Output the (X, Y) coordinate of the center of the cell containing the given text.  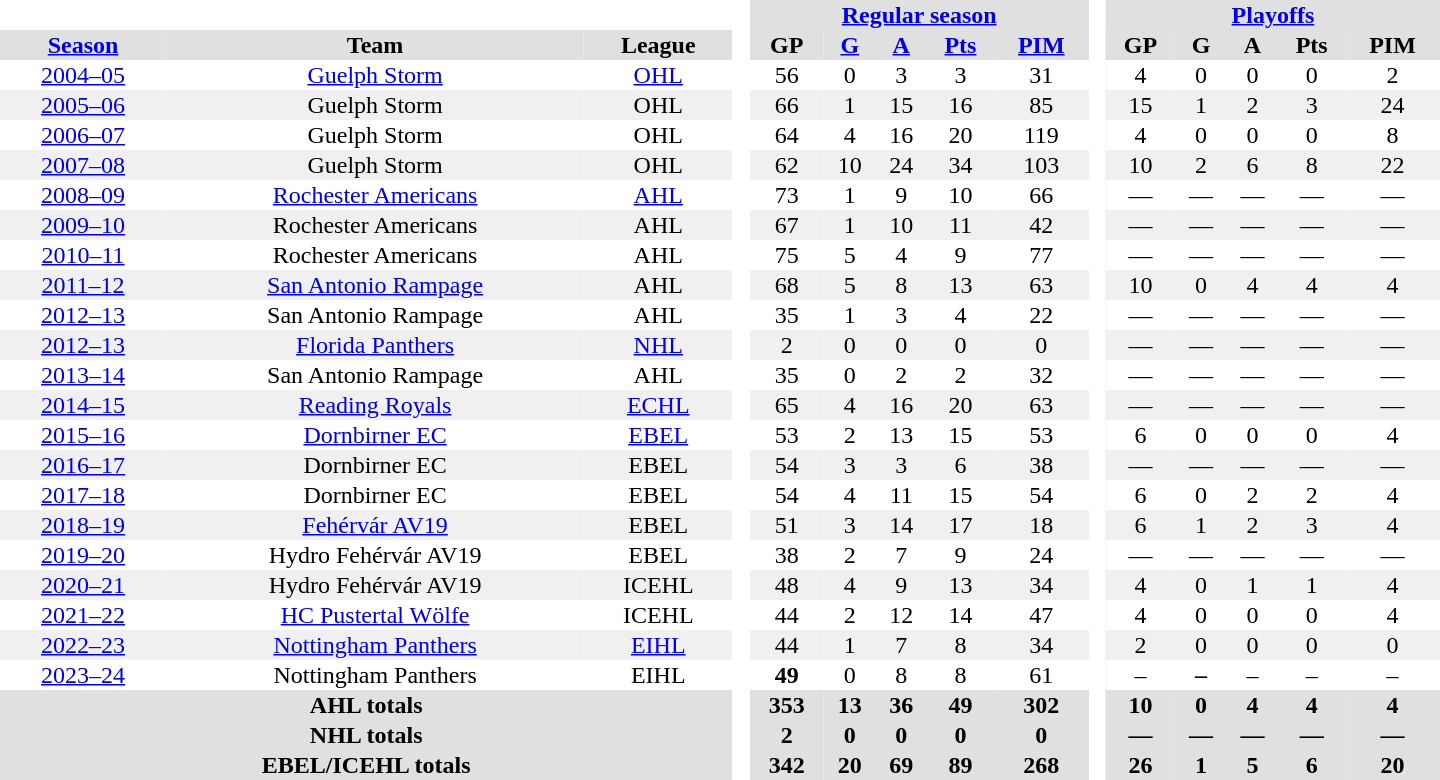
32 (1042, 375)
2022–23 (83, 645)
51 (787, 525)
Reading Royals (375, 405)
2021–22 (83, 615)
268 (1042, 765)
89 (960, 765)
69 (902, 765)
NHL totals (366, 735)
HC Pustertal Wölfe (375, 615)
2015–16 (83, 435)
36 (902, 705)
2017–18 (83, 495)
Fehérvár AV19 (375, 525)
2009–10 (83, 225)
2005–06 (83, 105)
Playoffs (1273, 15)
103 (1042, 165)
47 (1042, 615)
73 (787, 195)
67 (787, 225)
2004–05 (83, 75)
2011–12 (83, 285)
65 (787, 405)
353 (787, 705)
2006–07 (83, 135)
Regular season (920, 15)
26 (1140, 765)
17 (960, 525)
Team (375, 45)
302 (1042, 705)
NHL (658, 345)
2013–14 (83, 375)
342 (787, 765)
85 (1042, 105)
Season (83, 45)
68 (787, 285)
2023–24 (83, 675)
2019–20 (83, 555)
75 (787, 255)
18 (1042, 525)
2014–15 (83, 405)
2020–21 (83, 585)
42 (1042, 225)
League (658, 45)
12 (902, 615)
61 (1042, 675)
2007–08 (83, 165)
EBEL/ICEHL totals (366, 765)
2008–09 (83, 195)
Florida Panthers (375, 345)
2016–17 (83, 465)
31 (1042, 75)
2018–19 (83, 525)
77 (1042, 255)
64 (787, 135)
ECHL (658, 405)
2010–11 (83, 255)
119 (1042, 135)
62 (787, 165)
AHL totals (366, 705)
48 (787, 585)
56 (787, 75)
